Identify which cell holds the provided text, then report its [X, Y] central coordinate. 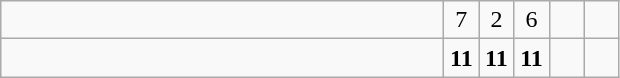
6 [532, 20]
2 [496, 20]
7 [462, 20]
